Determine the [x, y] coordinate at the center of the cell enclosing the given text.  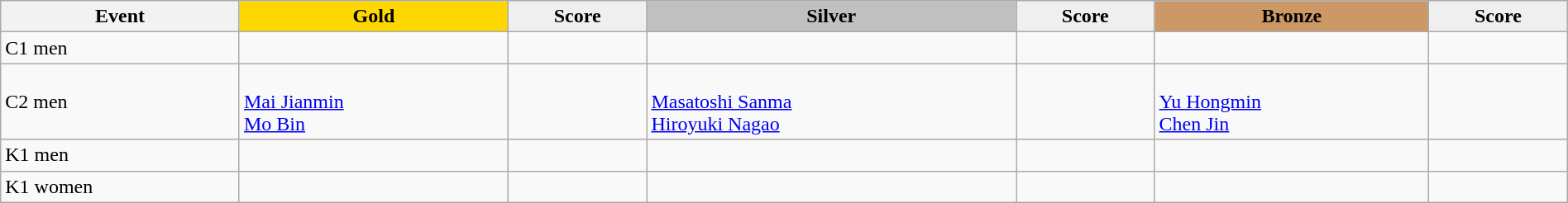
Bronze [1292, 17]
Masatoshi SanmaHiroyuki Nagao [832, 101]
K1 men [121, 155]
Mai JianminMo Bin [374, 101]
K1 women [121, 186]
Gold [374, 17]
Yu HongminChen Jin [1292, 101]
Event [121, 17]
C2 men [121, 101]
C1 men [121, 48]
Silver [832, 17]
